For the text-containing cell, return its midpoint in (x, y) coordinate format. 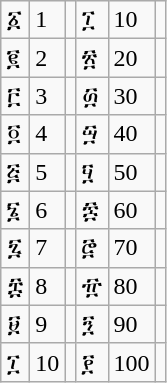
70 (132, 248)
40 (132, 134)
፱ (16, 324)
፳ (92, 58)
9 (48, 324)
፺ (92, 324)
፵ (92, 134)
90 (132, 324)
7 (48, 248)
፴ (92, 96)
፶ (92, 172)
100 (132, 362)
፩ (16, 20)
5 (48, 172)
፭ (16, 172)
30 (132, 96)
፷ (92, 210)
20 (132, 58)
፰ (16, 286)
፹ (92, 286)
1 (48, 20)
8 (48, 286)
2 (48, 58)
፬ (16, 134)
፪ (16, 58)
፯ (16, 248)
3 (48, 96)
50 (132, 172)
60 (132, 210)
፸ (92, 248)
80 (132, 286)
4 (48, 134)
6 (48, 210)
፫ (16, 96)
፻ (92, 362)
፮ (16, 210)
